Return the (X, Y) coordinate for the center point of the cell that contains the specified text.  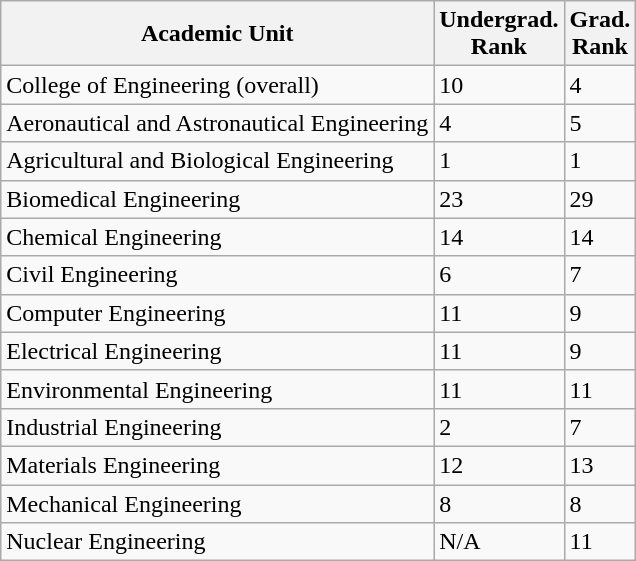
10 (499, 85)
Academic Unit (218, 34)
12 (499, 465)
N/A (499, 542)
Chemical Engineering (218, 237)
6 (499, 275)
Environmental Engineering (218, 389)
Mechanical Engineering (218, 503)
29 (600, 199)
Electrical Engineering (218, 351)
2 (499, 427)
Aeronautical and Astronautical Engineering (218, 123)
College of Engineering (overall) (218, 85)
Materials Engineering (218, 465)
Biomedical Engineering (218, 199)
Grad.Rank (600, 34)
23 (499, 199)
Agricultural and Biological Engineering (218, 161)
13 (600, 465)
Industrial Engineering (218, 427)
5 (600, 123)
Civil Engineering (218, 275)
Computer Engineering (218, 313)
Nuclear Engineering (218, 542)
Undergrad.Rank (499, 34)
